Locate the cell with the specified text and output its (x, y) center coordinate. 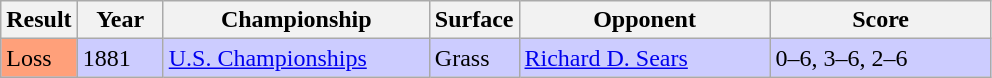
Opponent (644, 20)
Score (880, 20)
Result (39, 20)
Richard D. Sears (644, 58)
Loss (39, 58)
U.S. Championships (296, 58)
0–6, 3–6, 2–6 (880, 58)
Year (120, 20)
Surface (474, 20)
Grass (474, 58)
Championship (296, 20)
1881 (120, 58)
